Locate the cell with the specified text and output its [x, y] center coordinate. 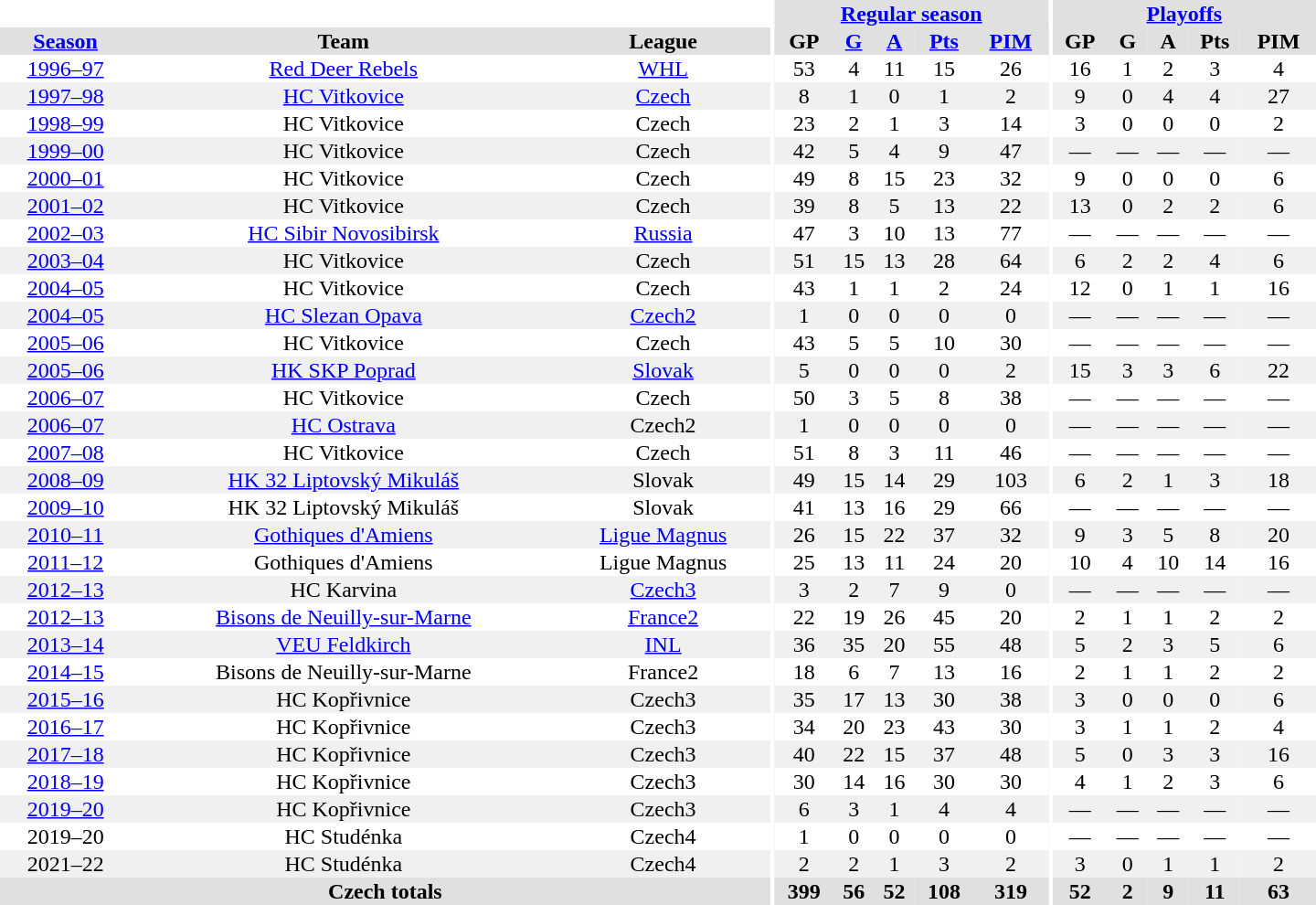
Regular season [912, 14]
2021–22 [66, 864]
28 [944, 261]
17 [854, 699]
2016–17 [66, 727]
VEU Feldkirch [344, 644]
2001–02 [66, 206]
2017–18 [66, 754]
19 [854, 617]
56 [854, 891]
55 [944, 644]
2018–19 [66, 782]
2007–08 [66, 452]
HC Karvina [344, 590]
League [663, 41]
2008–09 [66, 480]
Russia [663, 233]
Season [66, 41]
42 [804, 151]
Playoffs [1184, 14]
WHL [663, 69]
45 [944, 617]
2002–03 [66, 233]
1997–98 [66, 96]
108 [944, 891]
27 [1279, 96]
103 [1011, 480]
1996–97 [66, 69]
46 [1011, 452]
Red Deer Rebels [344, 69]
63 [1279, 891]
40 [804, 754]
HK SKP Poprad [344, 370]
2013–14 [66, 644]
12 [1080, 288]
Czech totals [386, 891]
2015–16 [66, 699]
HC Sibir Novosibirsk [344, 233]
34 [804, 727]
64 [1011, 261]
2000–01 [66, 178]
HC Slezan Opava [344, 315]
66 [1011, 507]
39 [804, 206]
319 [1011, 891]
1999–00 [66, 151]
36 [804, 644]
1998–99 [66, 123]
77 [1011, 233]
2014–15 [66, 672]
41 [804, 507]
2011–12 [66, 562]
2003–04 [66, 261]
2009–10 [66, 507]
25 [804, 562]
53 [804, 69]
Team [344, 41]
HC Ostrava [344, 425]
2010–11 [66, 535]
INL [663, 644]
50 [804, 398]
399 [804, 891]
